Return (X, Y) of the center of cell containing provided text 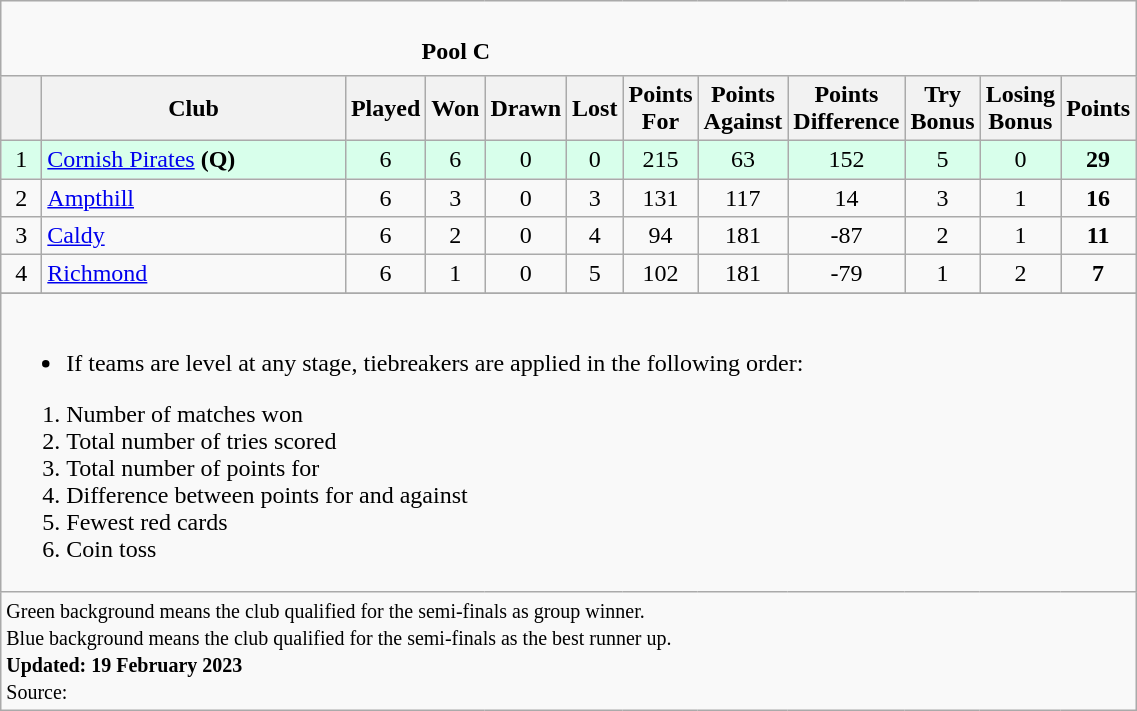
117 (743, 197)
Lost (595, 108)
-87 (846, 236)
215 (660, 159)
Richmond (194, 274)
-79 (846, 274)
11 (1098, 236)
Cornish Pirates (Q) (194, 159)
Points Against (743, 108)
Ampthill (194, 197)
14 (846, 197)
Club (194, 108)
7 (1098, 274)
94 (660, 236)
102 (660, 274)
Points (1098, 108)
Losing Bonus (1020, 108)
63 (743, 159)
29 (1098, 159)
Won (456, 108)
16 (1098, 197)
Points Difference (846, 108)
Try Bonus (942, 108)
152 (846, 159)
131 (660, 197)
Points For (660, 108)
Caldy (194, 236)
Drawn (526, 108)
Played (385, 108)
